Determine the (X, Y) coordinate at the center of the cell enclosing the given text.  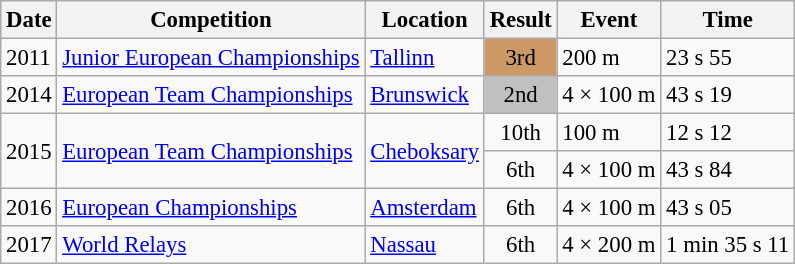
2nd (520, 95)
43 s 84 (728, 170)
43 s 05 (728, 208)
Brunswick (424, 95)
World Relays (211, 245)
200 m (609, 58)
100 m (609, 133)
European Championships (211, 208)
2017 (29, 245)
Event (609, 20)
Junior European Championships (211, 58)
Date (29, 20)
Time (728, 20)
Amsterdam (424, 208)
Competition (211, 20)
23 s 55 (728, 58)
2016 (29, 208)
10th (520, 133)
Tallinn (424, 58)
2015 (29, 152)
2011 (29, 58)
2014 (29, 95)
Location (424, 20)
Nassau (424, 245)
4 × 200 m (609, 245)
12 s 12 (728, 133)
3rd (520, 58)
43 s 19 (728, 95)
1 min 35 s 11 (728, 245)
Cheboksary (424, 152)
Result (520, 20)
